Determine the [x, y] coordinate at the center of the cell enclosing the given text.  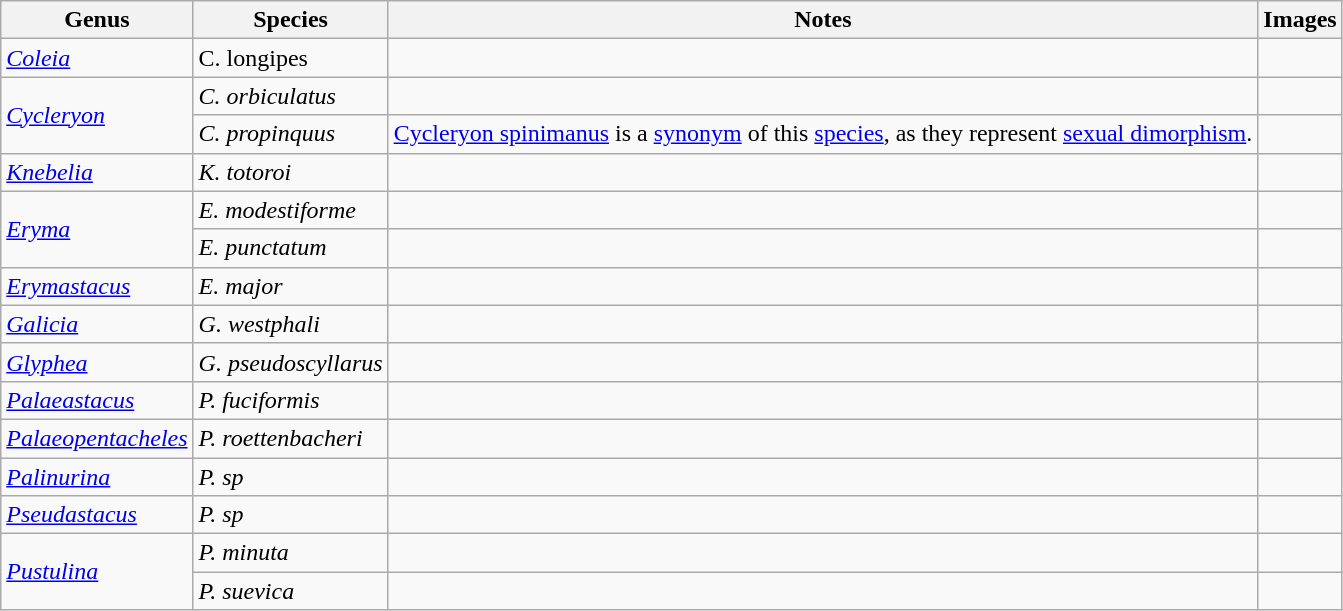
C. orbiculatus [290, 96]
Coleia [97, 58]
Pseudastacus [97, 515]
P. suevica [290, 591]
Galicia [97, 324]
P. roettenbacheri [290, 438]
E. punctatum [290, 248]
Knebelia [97, 172]
Cycleryon [97, 115]
C. propinquus [290, 134]
Pustulina [97, 572]
Palaeastacus [97, 400]
P. minuta [290, 553]
Images [1300, 20]
G. pseudoscyllarus [290, 362]
E. major [290, 286]
Species [290, 20]
Palinurina [97, 477]
G. westphali [290, 324]
Notes [823, 20]
Palaeopentacheles [97, 438]
C. longipes [290, 58]
E. modestiforme [290, 210]
Cycleryon spinimanus is a synonym of this species, as they represent sexual dimorphism. [823, 134]
Glyphea [97, 362]
Erymastacus [97, 286]
Eryma [97, 229]
P. fuciformis [290, 400]
K. totoroi [290, 172]
Genus [97, 20]
